Detect which cell encompasses the target text, then output its (X, Y) center coordinate. 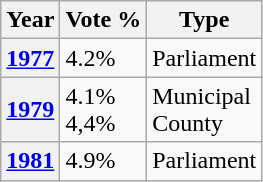
Year (30, 20)
1979 (30, 110)
4.1%4,4% (104, 110)
4.9% (104, 161)
MunicipalCounty (204, 110)
1977 (30, 58)
1981 (30, 161)
Vote % (104, 20)
Type (204, 20)
4.2% (104, 58)
